For the text-containing cell, return its midpoint in [x, y] coordinate format. 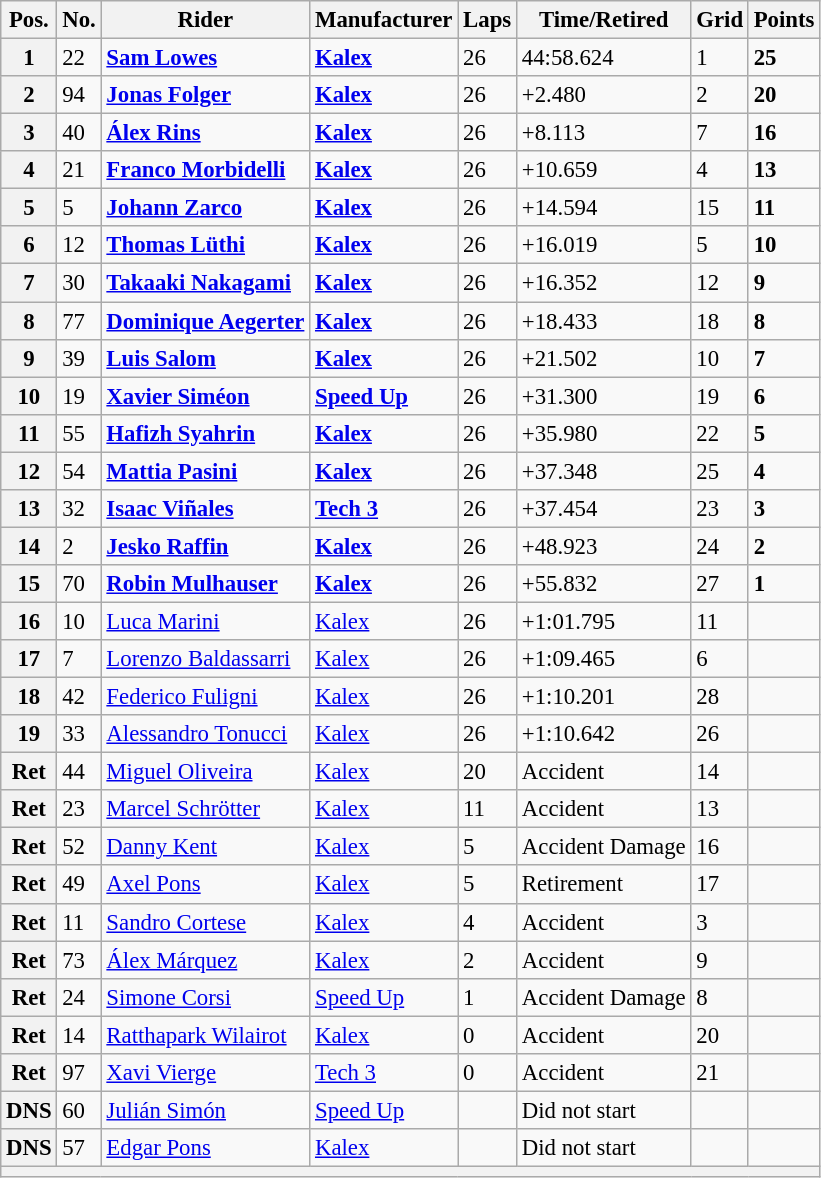
+48.923 [604, 546]
+37.348 [604, 471]
Jonas Folger [206, 95]
54 [79, 471]
Rider [206, 20]
+18.433 [604, 321]
Luca Marini [206, 621]
57 [79, 1148]
55 [79, 433]
Jesko Raffin [206, 546]
Franco Morbidelli [206, 170]
+8.113 [604, 133]
30 [79, 283]
Edgar Pons [206, 1148]
Xavi Vierge [206, 1073]
Danny Kent [206, 847]
No. [79, 20]
Thomas Lüthi [206, 245]
+21.502 [604, 358]
60 [79, 1110]
+14.594 [604, 208]
+35.980 [604, 433]
44:58.624 [604, 58]
+10.659 [604, 170]
Miguel Oliveira [206, 772]
28 [720, 697]
49 [79, 885]
Lorenzo Baldassarri [206, 659]
Grid [720, 20]
+37.454 [604, 509]
Marcel Schrötter [206, 809]
Points [784, 20]
39 [79, 358]
+55.832 [604, 584]
Xavier Siméon [206, 396]
+1:10.201 [604, 697]
Sam Lowes [206, 58]
Manufacturer [384, 20]
Laps [488, 20]
Retirement [604, 885]
Alessandro Tonucci [206, 734]
Hafizh Syahrin [206, 433]
27 [720, 584]
+1:10.642 [604, 734]
Álex Márquez [206, 960]
Takaaki Nakagami [206, 283]
73 [79, 960]
Federico Fuligni [206, 697]
40 [79, 133]
77 [79, 321]
Ratthapark Wilairot [206, 1035]
33 [79, 734]
+16.352 [604, 283]
+2.480 [604, 95]
Mattia Pasini [206, 471]
Luis Salom [206, 358]
Julián Simón [206, 1110]
Simone Corsi [206, 997]
70 [79, 584]
Pos. [29, 20]
Time/Retired [604, 20]
Sandro Cortese [206, 922]
Isaac Viñales [206, 509]
+16.019 [604, 245]
Dominique Aegerter [206, 321]
+1:01.795 [604, 621]
+31.300 [604, 396]
44 [79, 772]
94 [79, 95]
+1:09.465 [604, 659]
Robin Mulhauser [206, 584]
42 [79, 697]
Johann Zarco [206, 208]
Axel Pons [206, 885]
Álex Rins [206, 133]
52 [79, 847]
32 [79, 509]
97 [79, 1073]
